Locate the cell with the specified text and output its (x, y) center coordinate. 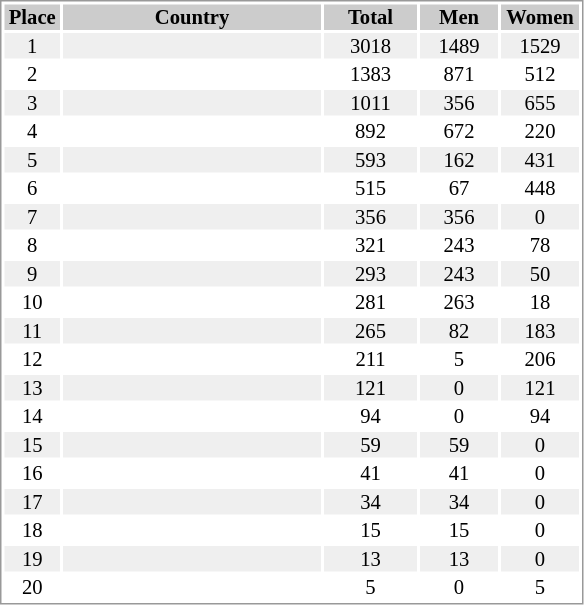
6 (32, 189)
1529 (540, 46)
448 (540, 189)
7 (32, 217)
281 (370, 303)
11 (32, 331)
515 (370, 189)
78 (540, 245)
12 (32, 359)
3 (32, 103)
1383 (370, 75)
16 (32, 473)
263 (459, 303)
211 (370, 359)
14 (32, 417)
82 (459, 331)
20 (32, 587)
19 (32, 559)
183 (540, 331)
1011 (370, 103)
1489 (459, 46)
512 (540, 75)
9 (32, 274)
206 (540, 359)
Total (370, 17)
Country (192, 17)
17 (32, 502)
321 (370, 245)
50 (540, 274)
655 (540, 103)
Place (32, 17)
67 (459, 189)
8 (32, 245)
892 (370, 131)
220 (540, 131)
2 (32, 75)
431 (540, 160)
871 (459, 75)
Women (540, 17)
Men (459, 17)
10 (32, 303)
293 (370, 274)
593 (370, 160)
162 (459, 160)
4 (32, 131)
672 (459, 131)
3018 (370, 46)
1 (32, 46)
265 (370, 331)
